Extract the [X, Y] coordinate from the center of the cell holding the provided text.  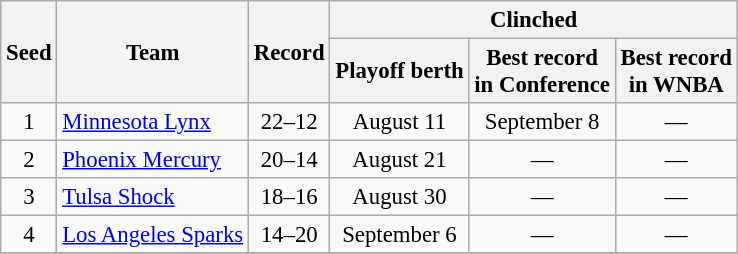
20–14 [288, 160]
Los Angeles Sparks [153, 235]
Minnesota Lynx [153, 122]
22–12 [288, 122]
Tulsa Shock [153, 197]
Best record in Conference [542, 72]
3 [29, 197]
Best record in WNBA [676, 72]
4 [29, 235]
18–16 [288, 197]
Seed [29, 52]
August 11 [400, 122]
Clinched [534, 20]
1 [29, 122]
September 6 [400, 235]
Record [288, 52]
2 [29, 160]
August 21 [400, 160]
Team [153, 52]
August 30 [400, 197]
14–20 [288, 235]
September 8 [542, 122]
Phoenix Mercury [153, 160]
Playoff berth [400, 72]
